Return the (X, Y) coordinate for the center point of the cell that contains the specified text.  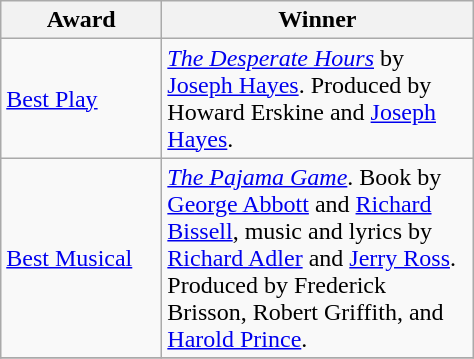
Award (82, 20)
Winner (318, 20)
The Desperate Hours by Joseph Hayes. Produced by Howard Erskine and Joseph Hayes. (318, 98)
Best Musical (82, 258)
Best Play (82, 98)
